Determine the [x, y] coordinate at the center of the cell enclosing the given text.  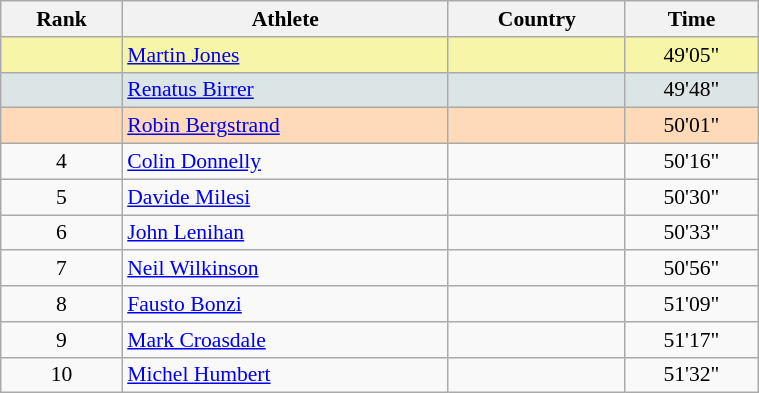
51'32" [691, 375]
Neil Wilkinson [285, 269]
49'05" [691, 55]
Davide Milesi [285, 197]
50'33" [691, 233]
9 [62, 340]
Fausto Bonzi [285, 304]
49'48" [691, 90]
50'56" [691, 269]
Country [536, 19]
Athlete [285, 19]
Renatus Birrer [285, 90]
5 [62, 197]
Robin Bergstrand [285, 126]
6 [62, 233]
Colin Donnelly [285, 162]
Michel Humbert [285, 375]
51'17" [691, 340]
Rank [62, 19]
Martin Jones [285, 55]
50'30" [691, 197]
Time [691, 19]
Mark Croasdale [285, 340]
50'01" [691, 126]
7 [62, 269]
John Lenihan [285, 233]
8 [62, 304]
51'09" [691, 304]
50'16" [691, 162]
4 [62, 162]
10 [62, 375]
